Identify which cell holds the provided text, then report its [X, Y] central coordinate. 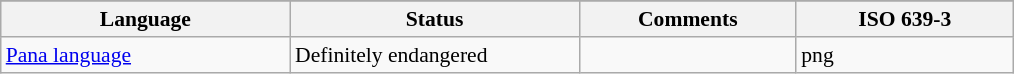
Status [434, 19]
ISO 639-3 [904, 19]
Definitely endangered [434, 54]
Pana language [146, 54]
Comments [688, 19]
png [904, 54]
Language [146, 19]
